Output the [x, y] coordinate of the center of the cell containing the given text.  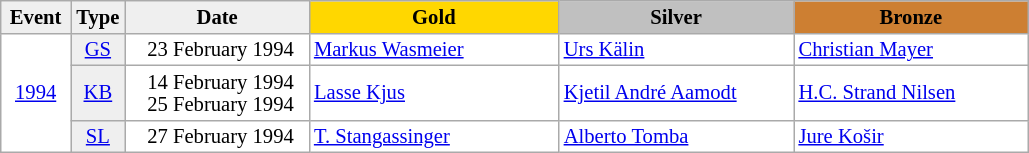
Markus Wasmeier [434, 49]
Jure Košir [912, 136]
SL [98, 136]
Event [36, 16]
Bronze [912, 16]
GS [98, 49]
Christian Mayer [912, 49]
23 February 1994 [217, 49]
Lasse Kjus [434, 92]
Type [98, 16]
27 February 1994 [217, 136]
KB [98, 92]
Gold [434, 16]
Date [217, 16]
14 February 1994 25 February 1994 [217, 92]
Silver [676, 16]
1994 [36, 92]
Alberto Tomba [676, 136]
T. Stangassinger [434, 136]
Urs Kälin [676, 49]
Kjetil André Aamodt [676, 92]
H.C. Strand Nilsen [912, 92]
